Scan for the cell matching the given text and deliver its [x, y] coordinate at center. 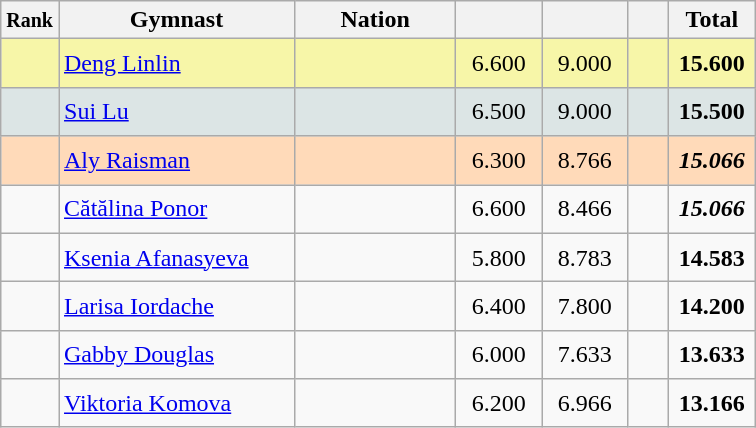
6.200 [499, 404]
6.400 [499, 306]
6.500 [499, 112]
Larisa Iordache [176, 306]
Sui Lu [176, 112]
13.166 [712, 404]
6.000 [499, 354]
14.583 [712, 258]
15.600 [712, 64]
14.200 [712, 306]
8.766 [585, 160]
6.300 [499, 160]
7.800 [585, 306]
7.633 [585, 354]
8.466 [585, 208]
Rank [30, 20]
15.500 [712, 112]
Gymnast [176, 20]
6.966 [585, 404]
8.783 [585, 258]
Total [712, 20]
Ksenia Afanasyeva [176, 258]
Cătălina Ponor [176, 208]
Aly Raisman [176, 160]
Gabby Douglas [176, 354]
Deng Linlin [176, 64]
Viktoria Komova [176, 404]
5.800 [499, 258]
Nation [376, 20]
13.633 [712, 354]
